Locate the cell with the specified text and output its (x, y) center coordinate. 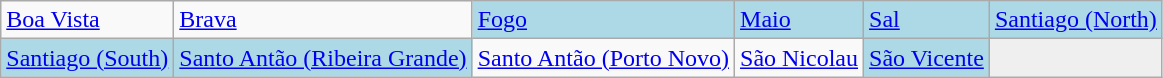
Sal (927, 20)
Santo Antão (Porto Novo) (603, 58)
Santiago (North) (1076, 20)
Santo Antão (Ribeira Grande) (323, 58)
Maio (800, 20)
Fogo (603, 20)
Santiago (South) (88, 58)
Boa Vista (88, 20)
Brava (323, 20)
São Vicente (927, 58)
São Nicolau (800, 58)
